Determine the (x, y) coordinate at the center of the cell enclosing the given text.  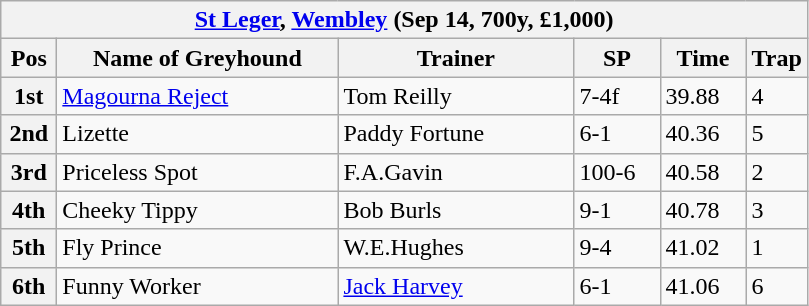
St Leger, Wembley (Sep 14, 700y, £1,000) (404, 20)
W.E.Hughes (456, 248)
Bob Burls (456, 210)
Pos (29, 58)
Cheeky Tippy (198, 210)
40.78 (703, 210)
9-4 (617, 248)
4th (29, 210)
Paddy Fortune (456, 134)
Lizette (198, 134)
Funny Worker (198, 286)
3rd (29, 172)
41.02 (703, 248)
7-4f (617, 96)
Trainer (456, 58)
F.A.Gavin (456, 172)
5th (29, 248)
2 (776, 172)
SP (617, 58)
6 (776, 286)
39.88 (703, 96)
40.58 (703, 172)
9-1 (617, 210)
Tom Reilly (456, 96)
Jack Harvey (456, 286)
Priceless Spot (198, 172)
40.36 (703, 134)
5 (776, 134)
Fly Prince (198, 248)
Trap (776, 58)
Time (703, 58)
2nd (29, 134)
100-6 (617, 172)
Name of Greyhound (198, 58)
6th (29, 286)
Magourna Reject (198, 96)
41.06 (703, 286)
3 (776, 210)
4 (776, 96)
1st (29, 96)
1 (776, 248)
